Return the [X, Y] coordinate for the center point of the cell that contains the specified text.  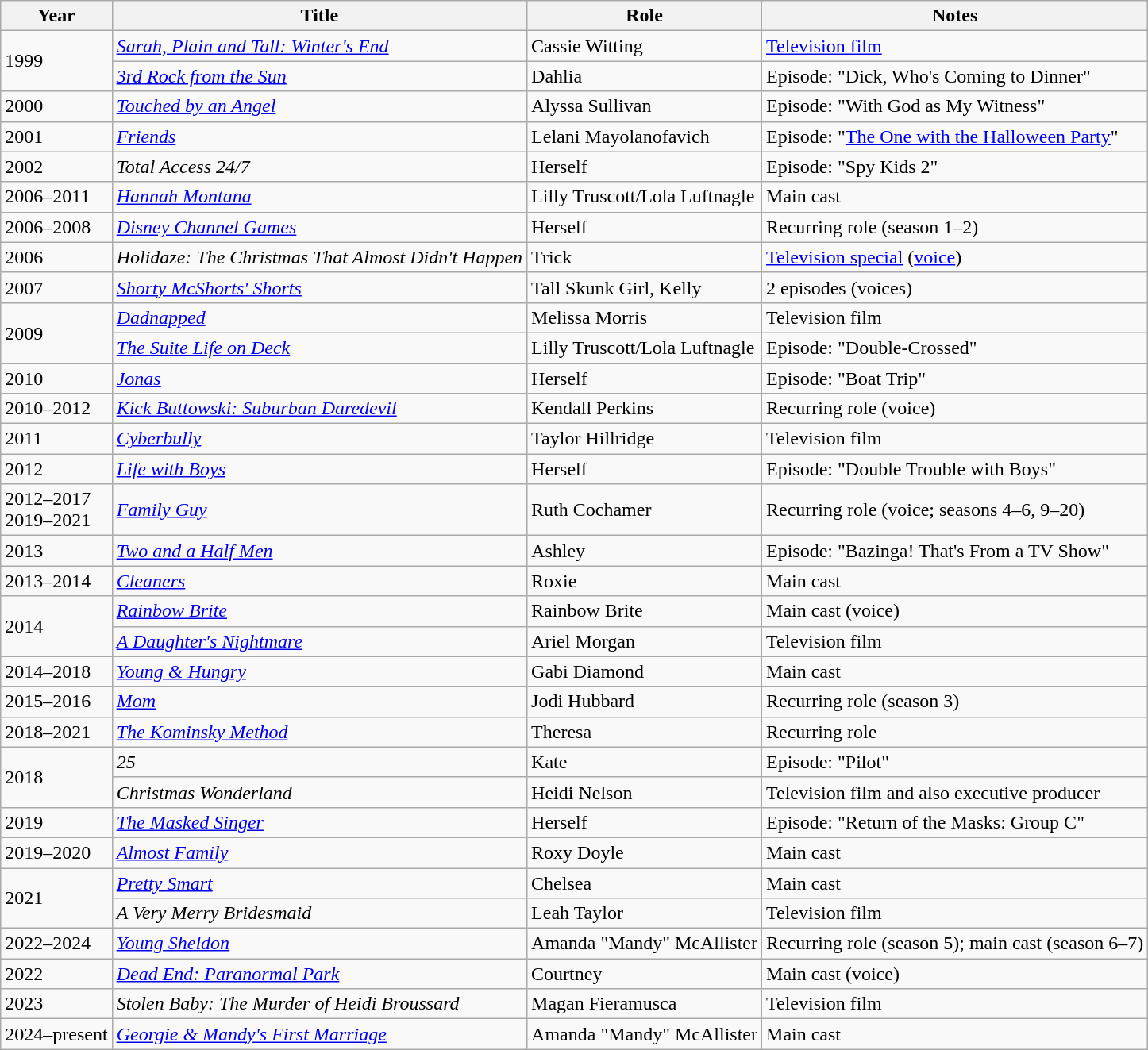
Roxie [645, 581]
Hannah Montana [319, 197]
Trick [645, 257]
2011 [56, 439]
Theresa [645, 732]
Gabi Diamond [645, 671]
2010 [56, 379]
2019–2020 [56, 852]
2022–2024 [56, 944]
Heidi Nelson [645, 792]
Melissa Morris [645, 317]
Cyberbully [319, 439]
2007 [56, 287]
2023 [56, 1004]
Role [645, 16]
Year [56, 16]
A Daughter's Nightmare [319, 641]
Courtney [645, 974]
Title [319, 16]
Notes [955, 16]
2019 [56, 822]
Kendall Perkins [645, 409]
Episode: "Spy Kids 2" [955, 167]
2006–2008 [56, 227]
Episode: "Return of the Masks: Group C" [955, 822]
The Kominsky Method [319, 732]
Shorty McShorts' Shorts [319, 287]
Alyssa Sullivan [645, 106]
2012 [56, 469]
Mom [319, 702]
25 [319, 762]
3rd Rock from the Sun [319, 76]
Taylor Hillridge [645, 439]
Episode: "With God as My Witness" [955, 106]
Pretty Smart [319, 883]
Episode: "Bazinga! That's From a TV Show" [955, 551]
Touched by an Angel [319, 106]
2024–present [56, 1034]
2001 [56, 137]
Total Access 24/7 [319, 167]
Episode: "Boat Trip" [955, 379]
Recurring role (voice) [955, 409]
2014 [56, 626]
Roxy Doyle [645, 852]
2000 [56, 106]
Episode: "Dick, Who's Coming to Dinner" [955, 76]
Family Guy [319, 510]
2002 [56, 167]
Dahlia [645, 76]
Leah Taylor [645, 913]
2022 [56, 974]
Recurring role (season 3) [955, 702]
Ariel Morgan [645, 641]
2014–2018 [56, 671]
1999 [56, 61]
Disney Channel Games [319, 227]
2 episodes (voices) [955, 287]
2006–2011 [56, 197]
Chelsea [645, 883]
Almost Family [319, 852]
Episode: "Pilot" [955, 762]
Kate [645, 762]
2021 [56, 898]
The Masked Singer [319, 822]
Tall Skunk Girl, Kelly [645, 287]
Episode: "Double Trouble with Boys" [955, 469]
Recurring role (season 5); main cast (season 6–7) [955, 944]
Episode: "Double-Crossed" [955, 348]
Holidaze: The Christmas That Almost Didn't Happen [319, 257]
Friends [319, 137]
Georgie & Mandy's First Marriage [319, 1034]
Episode: "The One with the Halloween Party" [955, 137]
Cleaners [319, 581]
A Very Merry Bridesmaid [319, 913]
Recurring role [955, 732]
2018–2021 [56, 732]
Young & Hungry [319, 671]
Young Sheldon [319, 944]
Recurring role (voice; seasons 4–6, 9–20) [955, 510]
Stolen Baby: The Murder of Heidi Broussard [319, 1004]
Magan Fieramusca [645, 1004]
Kick Buttowski: Suburban Daredevil [319, 409]
2010–2012 [56, 409]
Television special (voice) [955, 257]
Two and a Half Men [319, 551]
Jonas [319, 379]
Recurring role (season 1–2) [955, 227]
Dadnapped [319, 317]
Jodi Hubbard [645, 702]
Dead End: Paranormal Park [319, 974]
2018 [56, 777]
2013–2014 [56, 581]
2015–2016 [56, 702]
2012–20172019–2021 [56, 510]
The Suite Life on Deck [319, 348]
Ashley [645, 551]
Television film and also executive producer [955, 792]
Cassie Witting [645, 46]
Lelani Mayolanofavich [645, 137]
Sarah, Plain and Tall: Winter's End [319, 46]
2009 [56, 333]
2006 [56, 257]
2013 [56, 551]
Christmas Wonderland [319, 792]
Life with Boys [319, 469]
Ruth Cochamer [645, 510]
